Capture the cell that displays the provided text and extract its (X, Y) central coordinate. 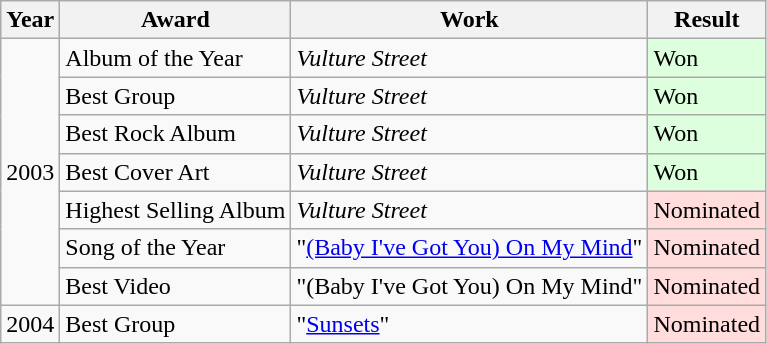
Highest Selling Album (176, 210)
Song of the Year (176, 248)
2004 (30, 324)
2003 (30, 172)
Album of the Year (176, 58)
Best Rock Album (176, 134)
"Sunsets" (470, 324)
Best Video (176, 286)
Work (470, 20)
Result (707, 20)
Award (176, 20)
Best Cover Art (176, 172)
Year (30, 20)
